Return [X, Y] of the center of cell containing provided text 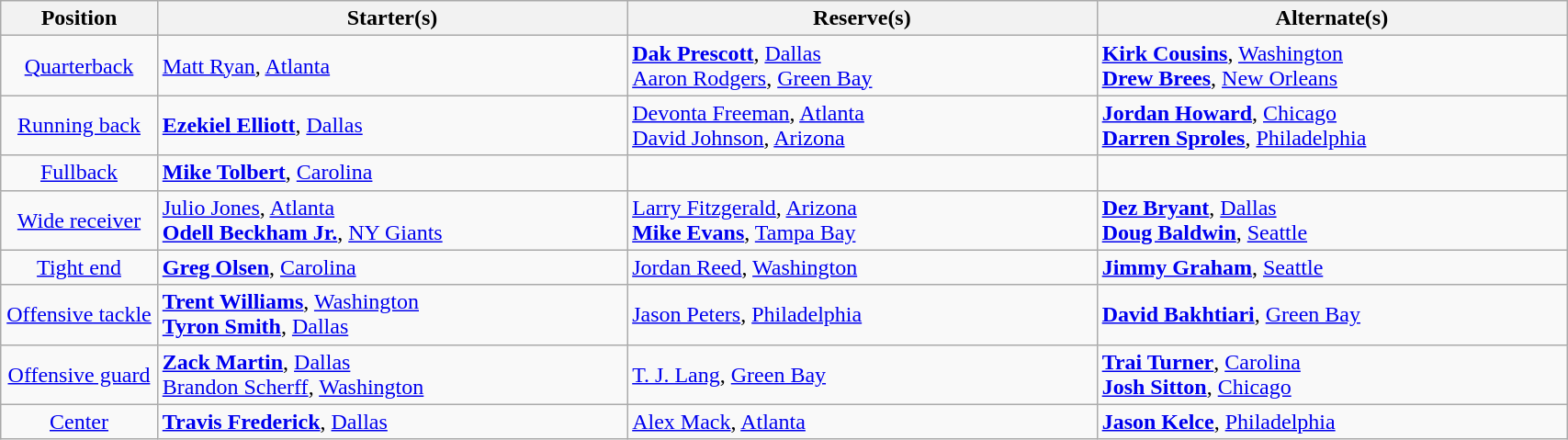
Kirk Cousins, Washington Drew Brees, New Orleans [1332, 66]
Devonta Freeman, Atlanta David Johnson, Arizona [862, 125]
Quarterback [79, 66]
Jordan Reed, Washington [862, 267]
Dez Bryant, Dallas Doug Baldwin, Seattle [1332, 220]
Offensive tackle [79, 314]
T. J. Lang, Green Bay [862, 375]
Trent Williams, Washington Tyron Smith, Dallas [391, 314]
Trai Turner, Carolina Josh Sitton, Chicago [1332, 375]
Starter(s) [391, 18]
Center [79, 422]
Larry Fitzgerald, Arizona Mike Evans, Tampa Bay [862, 220]
Offensive guard [79, 375]
Zack Martin, Dallas Brandon Scherff, Washington [391, 375]
Mike Tolbert, Carolina [391, 173]
Tight end [79, 267]
Matt Ryan, Atlanta [391, 66]
Position [79, 18]
Fullback [79, 173]
Running back [79, 125]
Ezekiel Elliott, Dallas [391, 125]
Jason Peters, Philadelphia [862, 314]
David Bakhtiari, Green Bay [1332, 314]
Alex Mack, Atlanta [862, 422]
Travis Frederick, Dallas [391, 422]
Jason Kelce, Philadelphia [1332, 422]
Jimmy Graham, Seattle [1332, 267]
Reserve(s) [862, 18]
Jordan Howard, Chicago Darren Sproles, Philadelphia [1332, 125]
Wide receiver [79, 220]
Dak Prescott, Dallas Aaron Rodgers, Green Bay [862, 66]
Greg Olsen, Carolina [391, 267]
Alternate(s) [1332, 18]
Julio Jones, Atlanta Odell Beckham Jr., NY Giants [391, 220]
